Locate the cell with the specified text and output its (x, y) center coordinate. 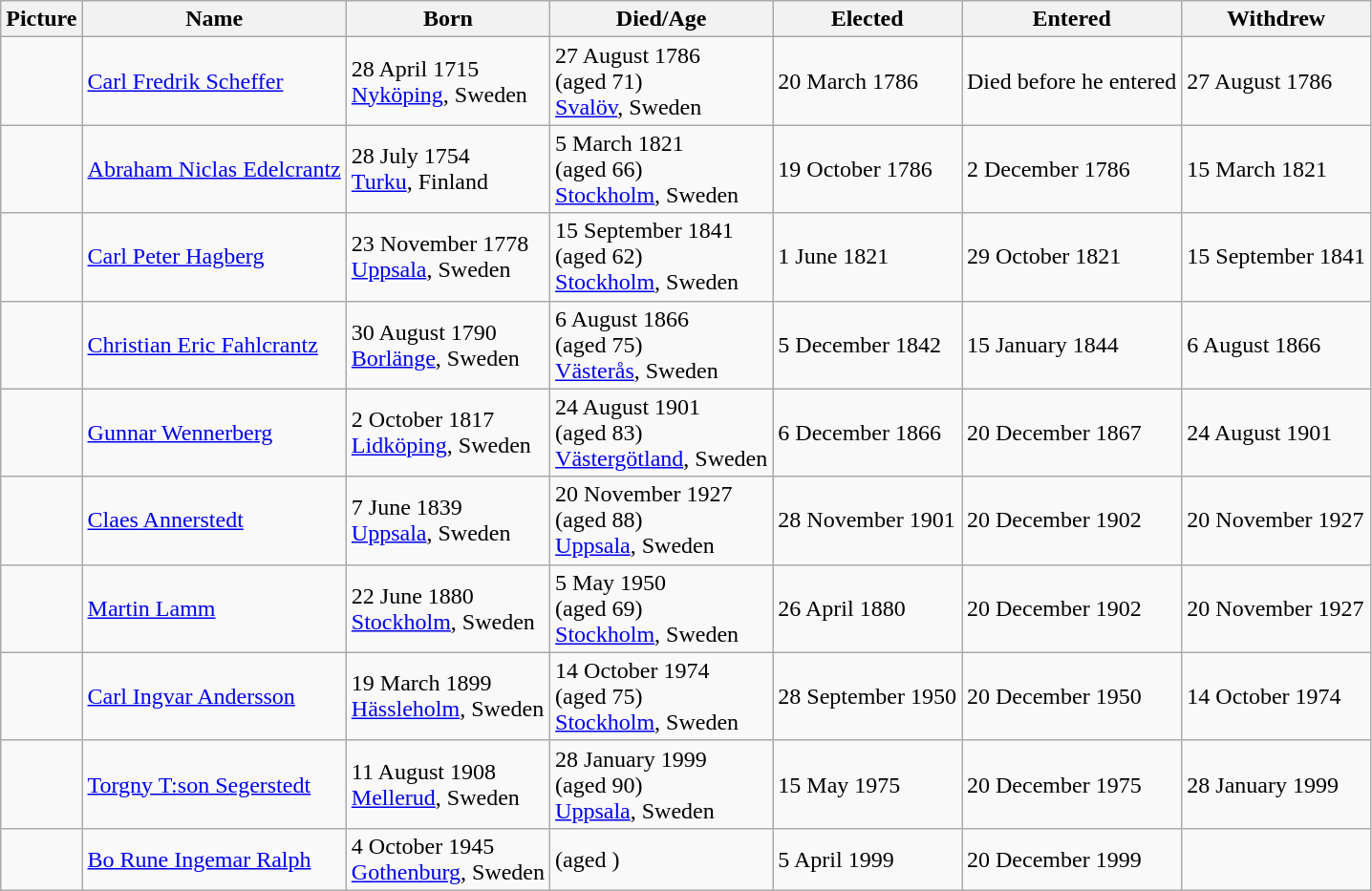
20 November 1927 (aged 88) Uppsala, Sweden (661, 520)
24 August 1901 (1276, 433)
15 May 1975 (868, 784)
28 September 1950 (868, 696)
22 June 1880 Stockholm, Sweden (447, 608)
Bo Rune Ingemar Ralph (214, 859)
30 August 1790 Borlänge, Sweden (447, 345)
27 August 1786 (aged 71) Svalöv, Sweden (661, 81)
26 April 1880 (868, 608)
29 October 1821 (1071, 257)
Entered (1071, 19)
20 December 1950 (1071, 696)
Elected (868, 19)
19 March 1899 Hässleholm, Sweden (447, 696)
Martin Lamm (214, 608)
28 January 1999 (aged 90) Uppsala, Sweden (661, 784)
20 December 1975 (1071, 784)
5 April 1999 (868, 859)
Died before he entered (1071, 81)
27 August 1786 (1276, 81)
20 December 1999 (1071, 859)
15 January 1844 (1071, 345)
Picture (42, 19)
Gunnar Wennerberg (214, 433)
19 October 1786 (868, 169)
6 December 1866 (868, 433)
20 December 1867 (1071, 433)
5 March 1821 (aged 66) Stockholm, Sweden (661, 169)
1 June 1821 (868, 257)
(aged ) (661, 859)
23 November 1778 Uppsala, Sweden (447, 257)
28 April 1715 Nyköping, Sweden (447, 81)
Carl Ingvar Andersson (214, 696)
20 March 1786 (868, 81)
4 October 1945 Gothenburg, Sweden (447, 859)
15 September 1841 (aged 62) Stockholm, Sweden (661, 257)
2 October 1817 Lidköping, Sweden (447, 433)
Abraham Niclas Edelcrantz (214, 169)
Claes Annerstedt (214, 520)
28 November 1901 (868, 520)
5 December 1842 (868, 345)
24 August 1901 (aged 83) Västergötland, Sweden (661, 433)
6 August 1866 (aged 75) Västerås, Sweden (661, 345)
14 October 1974 (aged 75) Stockholm, Sweden (661, 696)
7 June 1839 Uppsala, Sweden (447, 520)
Torgny T:son Segerstedt (214, 784)
Name (214, 19)
Carl Fredrik Scheffer (214, 81)
5 May 1950 (aged 69) Stockholm, Sweden (661, 608)
11 August 1908 Mellerud, Sweden (447, 784)
Died/Age (661, 19)
15 September 1841 (1276, 257)
Christian Eric Fahlcrantz (214, 345)
14 October 1974 (1276, 696)
Withdrew (1276, 19)
15 March 1821 (1276, 169)
Born (447, 19)
28 July 1754 Turku, Finland (447, 169)
6 August 1866 (1276, 345)
28 January 1999 (1276, 784)
Carl Peter Hagberg (214, 257)
2 December 1786 (1071, 169)
